Return the (X, Y) coordinate for the center point of the cell that contains the specified text.  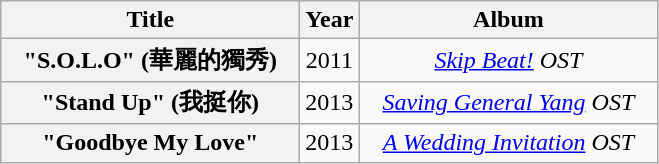
Year (330, 20)
Skip Beat! OST (508, 60)
A Wedding Invitation OST (508, 143)
"Goodbye My Love" (150, 143)
"S.O.L.O" (華麗的獨秀) (150, 60)
2011 (330, 60)
Title (150, 20)
"Stand Up" (我挺你) (150, 102)
Album (508, 20)
Saving General Yang OST (508, 102)
